Search for the cell housing the specified text and yield its (X, Y) center coordinate. 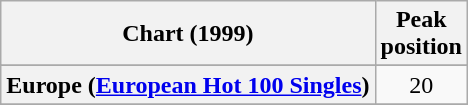
Peakposition (421, 34)
Europe (European Hot 100 Singles) (188, 85)
Chart (1999) (188, 34)
20 (421, 85)
